Locate the cell with the specified text and output its (X, Y) center coordinate. 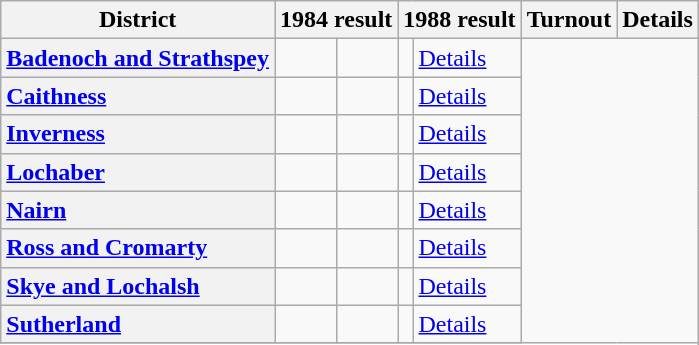
Caithness (138, 96)
1984 result (336, 20)
Sutherland (138, 324)
Lochaber (138, 172)
Ross and Cromarty (138, 248)
Nairn (138, 210)
Skye and Lochalsh (138, 286)
Turnout (569, 20)
1988 result (460, 20)
District (138, 20)
Badenoch and Strathspey (138, 58)
Inverness (138, 134)
